From the cell containing the given text, extract its center point as [X, Y] coordinate. 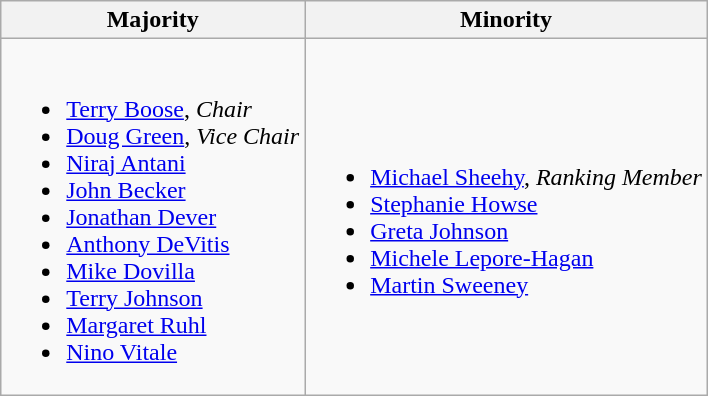
Minority [506, 20]
Michael Sheehy, Ranking MemberStephanie HowseGreta JohnsonMichele Lepore-HaganMartin Sweeney [506, 217]
Terry Boose, ChairDoug Green, Vice ChairNiraj AntaniJohn BeckerJonathan DeverAnthony DeVitisMike DovillaTerry JohnsonMargaret RuhlNino Vitale [153, 217]
Majority [153, 20]
